Return the (x, y) coordinate for the center point of the cell that contains the specified text.  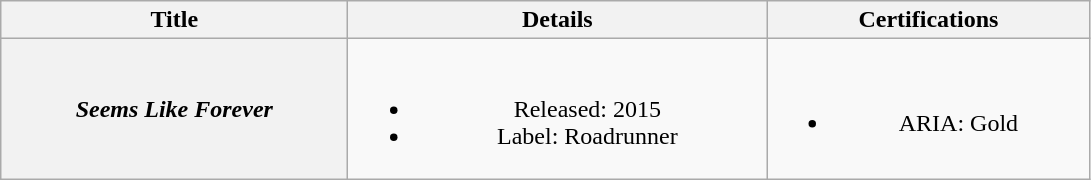
Certifications (928, 20)
ARIA: Gold (928, 109)
Title (174, 20)
Released: 2015Label: Roadrunner (558, 109)
Details (558, 20)
Seems Like Forever (174, 109)
